Detect which cell encompasses the target text, then output its (x, y) center coordinate. 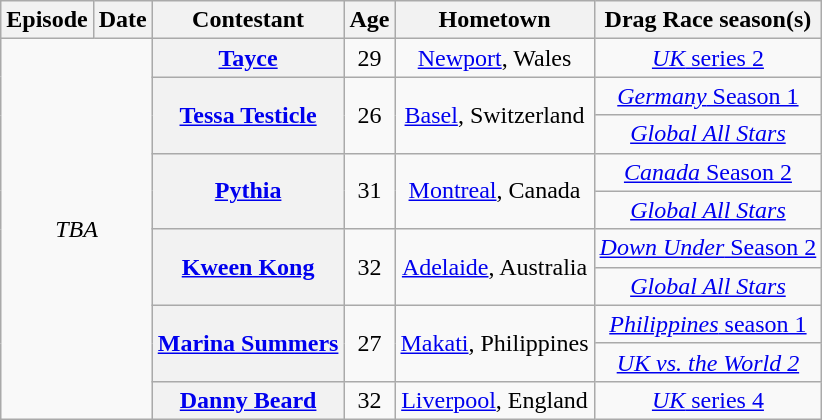
Marina Summers (248, 343)
UK vs. the World 2 (708, 362)
31 (370, 191)
Kween Kong (248, 267)
Hometown (494, 20)
Newport, Wales (494, 58)
Basel, Switzerland (494, 115)
Canada Season 2 (708, 172)
27 (370, 343)
Philippines season 1 (708, 324)
Tessa Testicle (248, 115)
Makati, Philippines (494, 343)
Adelaide, Australia (494, 267)
Contestant (248, 20)
UK series 4 (708, 400)
Age (370, 20)
Montreal, Canada (494, 191)
Drag Race season(s) (708, 20)
Liverpool, England (494, 400)
TBA (76, 230)
Danny Beard (248, 400)
26 (370, 115)
Tayce (248, 58)
Germany Season 1 (708, 96)
Episode (47, 20)
UK series 2 (708, 58)
29 (370, 58)
Pythia (248, 191)
Down Under Season 2 (708, 248)
Date (122, 20)
